Capture the cell that displays the provided text and extract its (x, y) central coordinate. 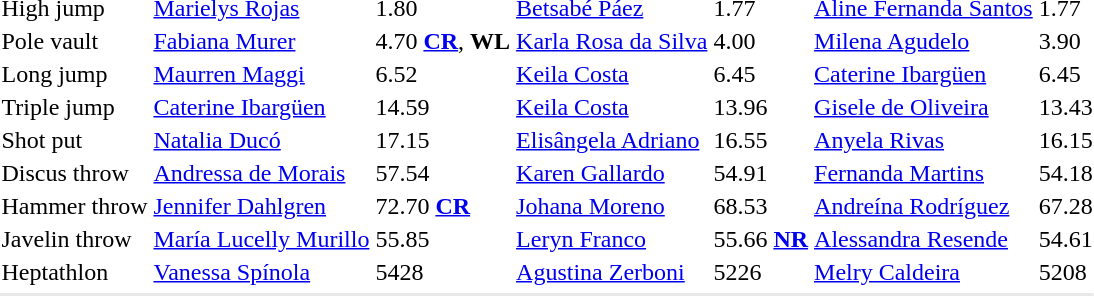
17.15 (443, 140)
María Lucelly Murillo (262, 239)
Johana Moreno (612, 206)
72.70 CR (443, 206)
Vanessa Spínola (262, 272)
Leryn Franco (612, 239)
67.28 (1066, 206)
Agustina Zerboni (612, 272)
5208 (1066, 272)
Javelin throw (74, 239)
Natalia Ducó (262, 140)
Andreína Rodríguez (924, 206)
Gisele de Oliveira (924, 107)
Elisângela Adriano (612, 140)
6.52 (443, 74)
Discus throw (74, 173)
68.53 (761, 206)
13.43 (1066, 107)
5226 (761, 272)
Long jump (74, 74)
Melry Caldeira (924, 272)
3.90 (1066, 41)
Karen Gallardo (612, 173)
Pole vault (74, 41)
Andressa de Morais (262, 173)
4.00 (761, 41)
Milena Agudelo (924, 41)
16.15 (1066, 140)
Karla Rosa da Silva (612, 41)
Jennifer Dahlgren (262, 206)
Maurren Maggi (262, 74)
Shot put (74, 140)
54.18 (1066, 173)
55.66 NR (761, 239)
Hammer throw (74, 206)
14.59 (443, 107)
Triple jump (74, 107)
5428 (443, 272)
54.91 (761, 173)
13.96 (761, 107)
54.61 (1066, 239)
Fabiana Murer (262, 41)
55.85 (443, 239)
Alessandra Resende (924, 239)
4.70 CR, WL (443, 41)
Heptathlon (74, 272)
Fernanda Martins (924, 173)
57.54 (443, 173)
Anyela Rivas (924, 140)
16.55 (761, 140)
